Detect which cell encompasses the target text, then output its [x, y] center coordinate. 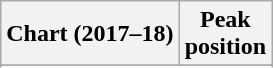
Peakposition [225, 34]
Chart (2017–18) [90, 34]
